Search for the cell housing the specified text and yield its [X, Y] center coordinate. 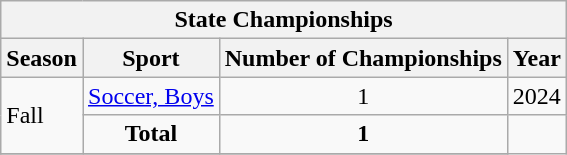
Total [150, 134]
Soccer, Boys [150, 96]
State Championships [284, 20]
Fall [42, 115]
Year [536, 58]
2024 [536, 96]
Season [42, 58]
Number of Championships [363, 58]
Sport [150, 58]
